Detect which cell encompasses the target text, then output its [X, Y] center coordinate. 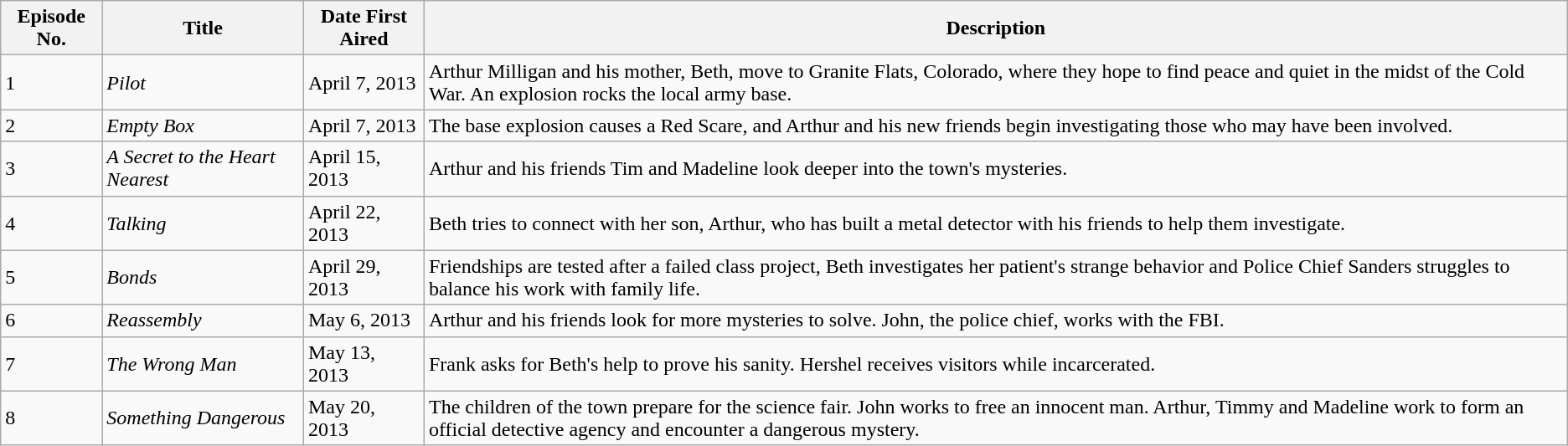
Something Dangerous [203, 418]
April 15, 2013 [364, 169]
Beth tries to connect with her son, Arthur, who has built a metal detector with his friends to help them investigate. [995, 223]
5 [52, 278]
Arthur and his friends Tim and Madeline look deeper into the town's mysteries. [995, 169]
Date First Aired [364, 28]
Pilot [203, 82]
Talking [203, 223]
Title [203, 28]
7 [52, 363]
Bonds [203, 278]
Reassembly [203, 320]
May 6, 2013 [364, 320]
Episode No. [52, 28]
A Secret to the Heart Nearest [203, 169]
Arthur and his friends look for more mysteries to solve. John, the police chief, works with the FBI. [995, 320]
6 [52, 320]
The base explosion causes a Red Scare, and Arthur and his new friends begin investigating those who may have been involved. [995, 126]
8 [52, 418]
April 22, 2013 [364, 223]
2 [52, 126]
4 [52, 223]
May 13, 2013 [364, 363]
May 20, 2013 [364, 418]
Description [995, 28]
Frank asks for Beth's help to prove his sanity. Hershel receives visitors while incarcerated. [995, 363]
The Wrong Man [203, 363]
3 [52, 169]
1 [52, 82]
Empty Box [203, 126]
April 29, 2013 [364, 278]
